Find where the given text appears and provide that cell's center as (x, y) coordinate. 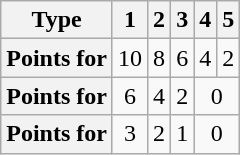
5 (228, 20)
8 (160, 58)
Type (57, 20)
10 (130, 58)
